From the cell containing the given text, extract its center point as (x, y) coordinate. 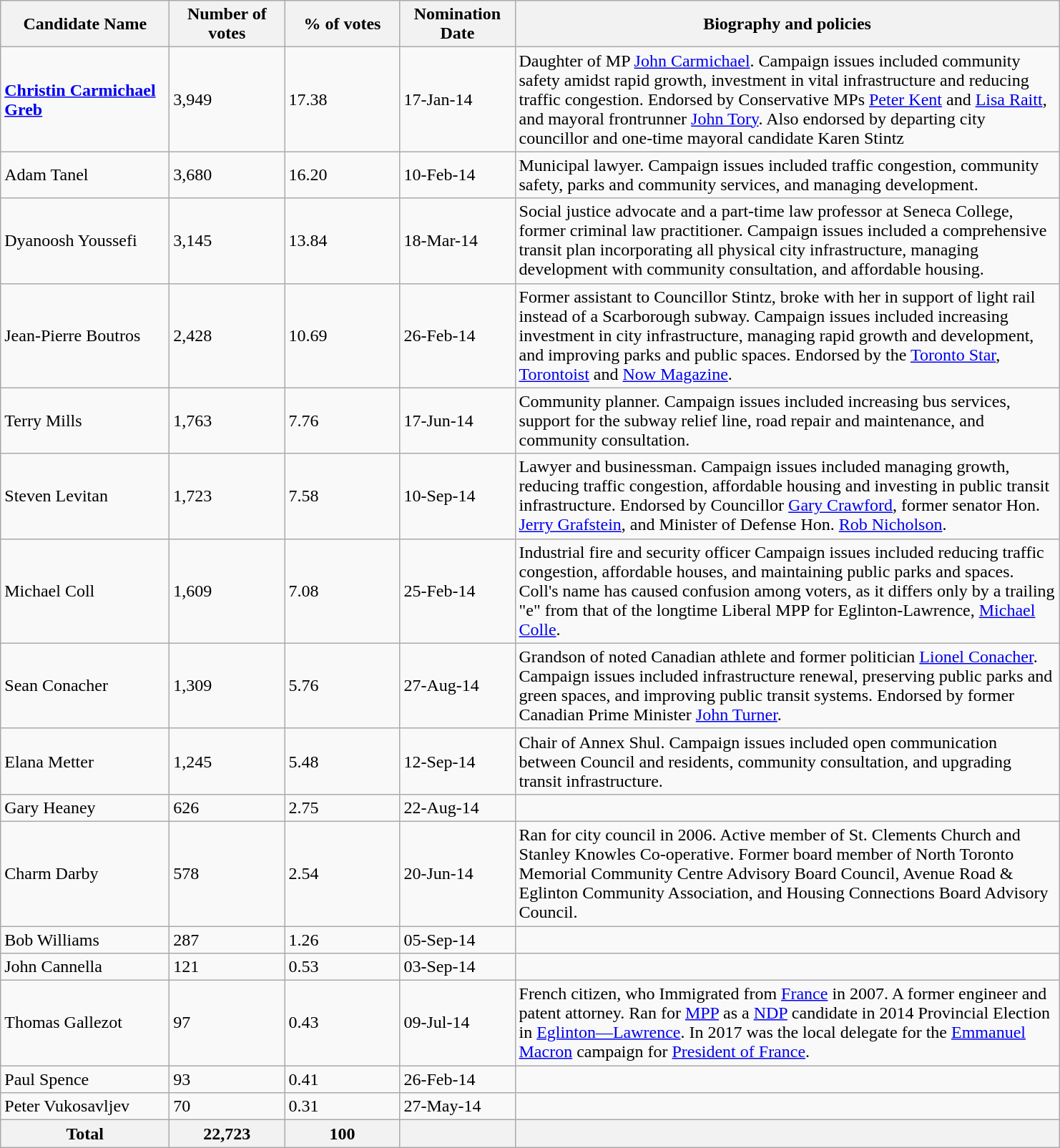
7.58 (342, 496)
1,245 (227, 761)
1,763 (227, 421)
05-Sep-14 (458, 939)
John Cannella (85, 967)
Candidate Name (85, 24)
3,680 (227, 175)
Christin Carmichael Greb (85, 99)
1,309 (227, 685)
97 (227, 1023)
Adam Tanel (85, 175)
7.76 (342, 421)
17-Jan-14 (458, 99)
Steven Levitan (85, 496)
Nomination Date (458, 24)
10-Sep-14 (458, 496)
10-Feb-14 (458, 175)
Paul Spence (85, 1079)
Thomas Gallezot (85, 1023)
0.53 (342, 967)
27-May-14 (458, 1107)
22-Aug-14 (458, 808)
5.76 (342, 685)
Total (85, 1134)
Dyanoosh Youssefi (85, 240)
Bob Williams (85, 939)
93 (227, 1079)
Terry Mills (85, 421)
03-Sep-14 (458, 967)
Municipal lawyer. Campaign issues included traffic congestion, community safety, parks and community services, and managing development. (787, 175)
16.20 (342, 175)
626 (227, 808)
17-Jun-14 (458, 421)
2,428 (227, 335)
20-Jun-14 (458, 873)
70 (227, 1107)
578 (227, 873)
3,949 (227, 99)
1.26 (342, 939)
0.43 (342, 1023)
10.69 (342, 335)
09-Jul-14 (458, 1023)
121 (227, 967)
Gary Heaney (85, 808)
2.54 (342, 873)
17.38 (342, 99)
2.75 (342, 808)
27-Aug-14 (458, 685)
Charm Darby (85, 873)
287 (227, 939)
0.31 (342, 1107)
13.84 (342, 240)
1,723 (227, 496)
12-Sep-14 (458, 761)
Peter Vukosavljev (85, 1107)
Elana Metter (85, 761)
Michael Coll (85, 591)
3,145 (227, 240)
1,609 (227, 591)
Number of votes (227, 24)
7.08 (342, 591)
18-Mar-14 (458, 240)
22,723 (227, 1134)
100 (342, 1134)
25-Feb-14 (458, 591)
% of votes (342, 24)
5.48 (342, 761)
Biography and policies (787, 24)
0.41 (342, 1079)
Sean Conacher (85, 685)
Jean-Pierre Boutros (85, 335)
